Output the [X, Y] coordinate of the center of the cell containing the given text.  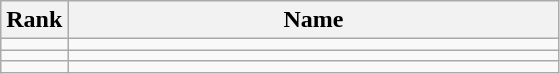
Rank [34, 20]
Name [314, 20]
